Return (x, y) of the center of cell containing provided text 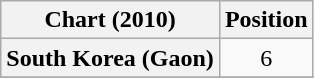
Position (266, 20)
Chart (2010) (110, 20)
South Korea (Gaon) (110, 58)
6 (266, 58)
